Return (X, Y) of the center of cell containing provided text 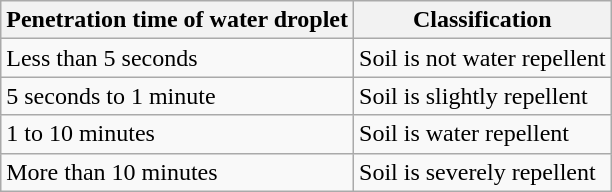
5 seconds to 1 minute (178, 96)
Soil is slightly repellent (483, 96)
Classification (483, 20)
Less than 5 seconds (178, 58)
More than 10 minutes (178, 172)
Soil is severely repellent (483, 172)
Soil is water repellent (483, 134)
Penetration time of water droplet (178, 20)
Soil is not water repellent (483, 58)
1 to 10 minutes (178, 134)
